Determine the (x, y) coordinate at the center of the cell enclosing the given text.  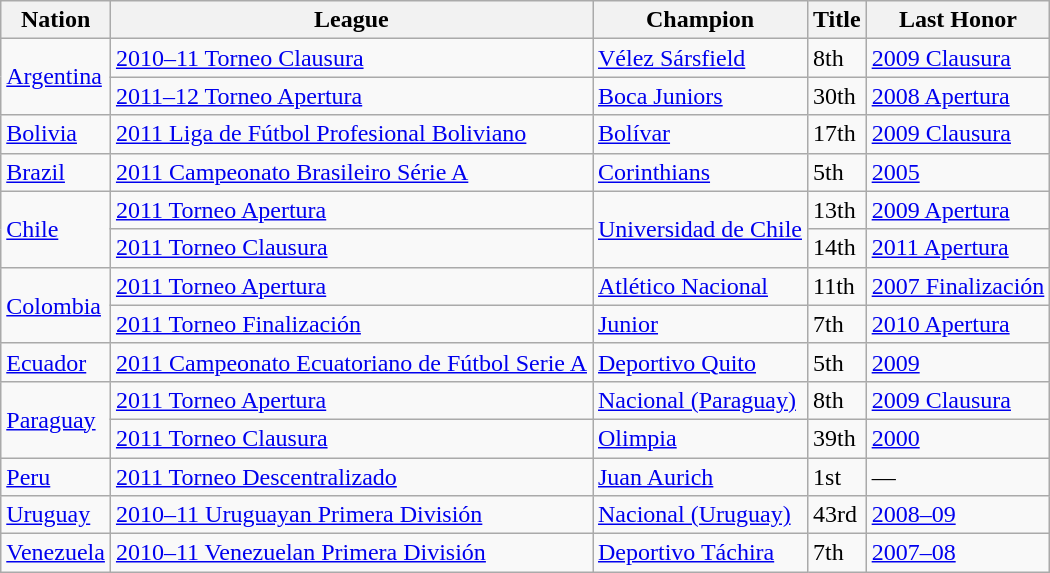
2010–11 Uruguayan Primera División (351, 515)
13th (838, 210)
43rd (838, 515)
2011 Torneo Finalización (351, 324)
2007–08 (958, 553)
17th (838, 134)
2008 Apertura (958, 96)
2009 Apertura (958, 210)
2011–12 Torneo Apertura (351, 96)
Atlético Nacional (700, 286)
11th (838, 286)
2009 (958, 362)
Last Honor (958, 20)
Deportivo Quito (700, 362)
30th (838, 96)
Venezuela (56, 553)
2011 Liga de Fútbol Profesional Boliviano (351, 134)
Deportivo Táchira (700, 553)
2007 Finalización (958, 286)
2011 Campeonato Ecuatoriano de Fútbol Serie A (351, 362)
1st (838, 477)
Brazil (56, 172)
Peru (56, 477)
Bolivia (56, 134)
2011 Campeonato Brasileiro Série A (351, 172)
2008–09 (958, 515)
Nacional (Paraguay) (700, 400)
Champion (700, 20)
Title (838, 20)
2005 (958, 172)
Ecuador (56, 362)
Boca Juniors (700, 96)
2000 (958, 438)
Universidad de Chile (700, 229)
2011 Apertura (958, 248)
Chile (56, 229)
39th (838, 438)
14th (838, 248)
Uruguay (56, 515)
Nacional (Uruguay) (700, 515)
Colombia (56, 305)
Olimpia (700, 438)
Junior (700, 324)
Argentina (56, 77)
League (351, 20)
Juan Aurich (700, 477)
Nation (56, 20)
2010–11 Torneo Clausura (351, 58)
2010 Apertura (958, 324)
Vélez Sársfield (700, 58)
2010–11 Venezuelan Primera División (351, 553)
Corinthians (700, 172)
Paraguay (56, 419)
2011 Torneo Descentralizado (351, 477)
— (958, 477)
Bolívar (700, 134)
